Output the (x, y) coordinate of the center of the cell containing the given text.  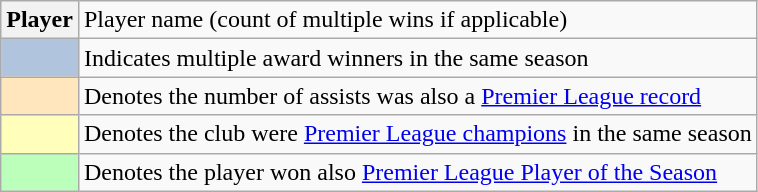
Indicates multiple award winners in the same season (418, 58)
Player (40, 20)
Denotes the number of assists was also a Premier League record (418, 96)
Denotes the club were Premier League champions in the same season (418, 134)
Player name (count of multiple wins if applicable) (418, 20)
Denotes the player won also Premier League Player of the Season (418, 172)
